Search for the cell housing the specified text and yield its [X, Y] center coordinate. 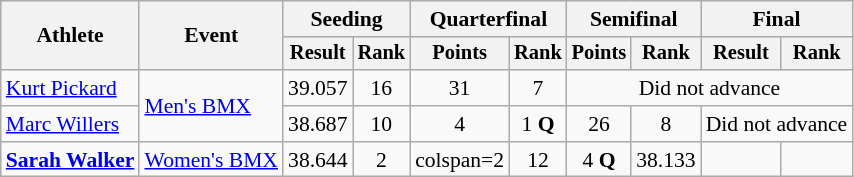
Men's BMX [211, 106]
Marc Willers [70, 124]
Athlete [70, 36]
Semifinal [634, 19]
4 [460, 124]
1 Q [538, 124]
26 [599, 124]
39.057 [318, 88]
Final [777, 19]
38.687 [318, 124]
Kurt Pickard [70, 88]
Seeding [346, 19]
8 [666, 124]
16 [382, 88]
Quarterfinal [488, 19]
31 [460, 88]
7 [538, 88]
Event [211, 36]
10 [382, 124]
